Output the [X, Y] coordinate of the center of the cell containing the given text.  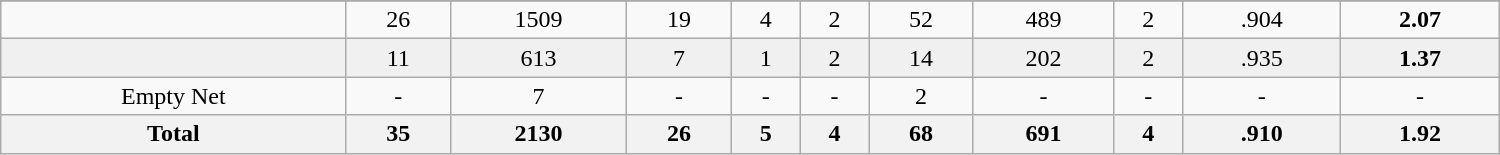
19 [680, 20]
68 [922, 134]
2.07 [1420, 20]
11 [398, 58]
35 [398, 134]
Empty Net [174, 96]
2130 [538, 134]
Total [174, 134]
1.37 [1420, 58]
489 [1043, 20]
.910 [1262, 134]
202 [1043, 58]
14 [922, 58]
52 [922, 20]
5 [766, 134]
1.92 [1420, 134]
.904 [1262, 20]
613 [538, 58]
691 [1043, 134]
.935 [1262, 58]
1 [766, 58]
1509 [538, 20]
